Scan for the cell matching the given text and deliver its (X, Y) coordinate at center. 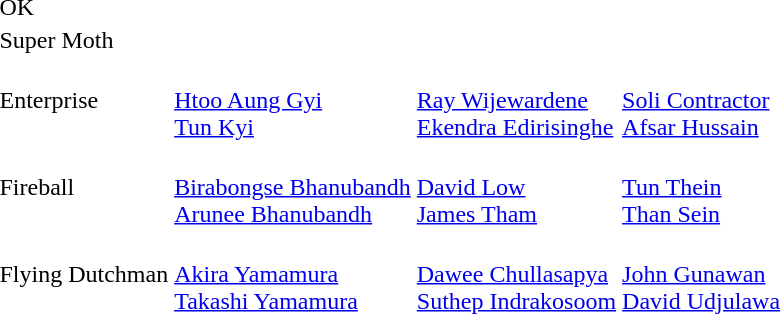
Ray WijewardeneEkendra Edirisinghe (516, 100)
Birabongse BhanubandhArunee Bhanubandh (293, 187)
David LowJames Tham (516, 187)
Htoo Aung GyiTun Kyi (293, 100)
